Find where the given text appears and provide that cell's center as [X, Y] coordinate. 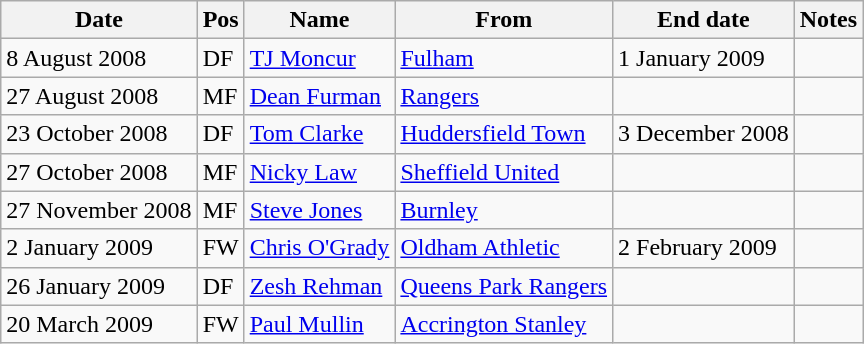
Burnley [504, 210]
Tom Clarke [320, 134]
TJ Moncur [320, 58]
Queens Park Rangers [504, 286]
Rangers [504, 96]
2 February 2009 [704, 248]
20 March 2009 [99, 324]
23 October 2008 [99, 134]
Steve Jones [320, 210]
26 January 2009 [99, 286]
Zesh Rehman [320, 286]
Pos [220, 20]
Oldham Athletic [504, 248]
Fulham [504, 58]
Paul Mullin [320, 324]
Dean Furman [320, 96]
From [504, 20]
Sheffield United [504, 172]
Chris O'Grady [320, 248]
Huddersfield Town [504, 134]
Accrington Stanley [504, 324]
27 August 2008 [99, 96]
Nicky Law [320, 172]
End date [704, 20]
27 November 2008 [99, 210]
1 January 2009 [704, 58]
Date [99, 20]
3 December 2008 [704, 134]
2 January 2009 [99, 248]
Name [320, 20]
8 August 2008 [99, 58]
27 October 2008 [99, 172]
Notes [828, 20]
